Identify which cell holds the provided text, then report its (x, y) central coordinate. 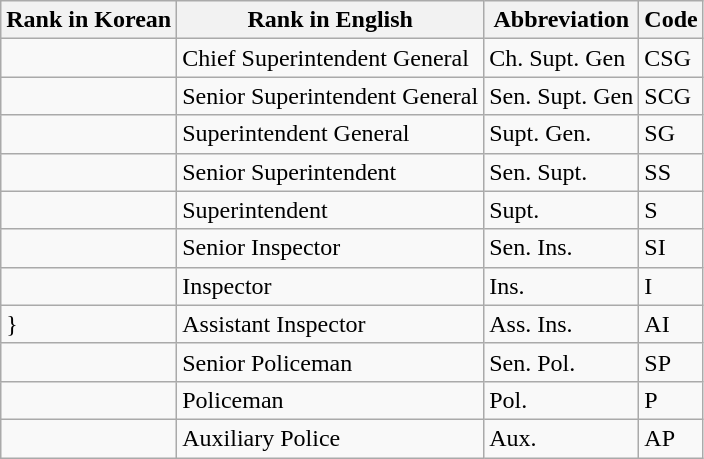
Sen. Pol. (562, 362)
Code (671, 20)
Senior Policeman (330, 362)
SCG (671, 96)
SS (671, 172)
Supt. Gen. (562, 134)
Superintendent (330, 210)
Rank in Korean (89, 20)
} (89, 324)
Senior Superintendent (330, 172)
Sen. Ins. (562, 248)
Chief Superintendent General (330, 58)
Abbreviation (562, 20)
Pol. (562, 400)
Ch. Supt. Gen (562, 58)
Assistant Inspector (330, 324)
Aux. (562, 438)
I (671, 286)
Senior Inspector (330, 248)
Auxiliary Police (330, 438)
CSG (671, 58)
Ass. Ins. (562, 324)
SG (671, 134)
Policeman (330, 400)
SP (671, 362)
Senior Superintendent General (330, 96)
SI (671, 248)
Sen. Supt. Gen (562, 96)
Ins. (562, 286)
AI (671, 324)
Rank in English (330, 20)
AP (671, 438)
Supt. (562, 210)
Inspector (330, 286)
Sen. Supt. (562, 172)
Superintendent General (330, 134)
P (671, 400)
S (671, 210)
